Scan for the cell matching the given text and deliver its (x, y) coordinate at center. 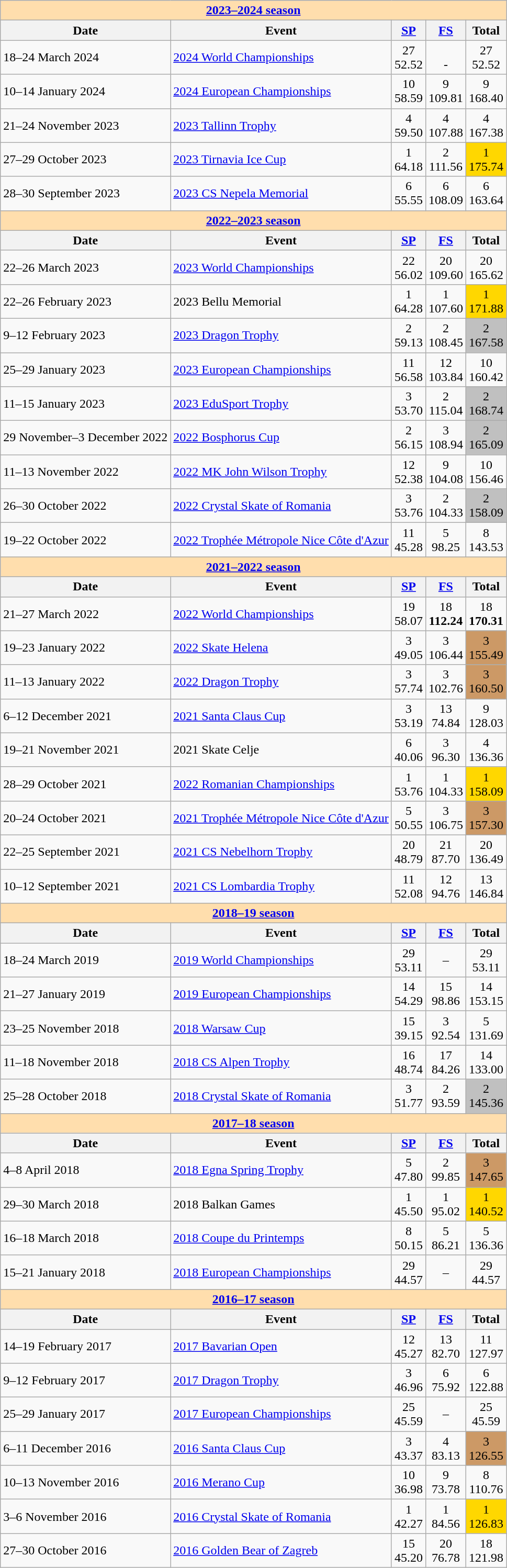
2023 Dragon Trophy (281, 335)
27–29 October 2023 (86, 159)
1 104.33 (446, 784)
2023 CS Nepela Memorial (281, 194)
2016 Golden Bear of Zagreb (281, 1550)
2018 Warsaw Cup (281, 1028)
11–15 January 2023 (86, 404)
9–12 February 2023 (86, 335)
11 52.08 (408, 886)
12 52.38 (408, 472)
17 84.26 (446, 1062)
10 160.42 (486, 369)
6 108.09 (446, 194)
2022 World Championships (281, 613)
13 82.70 (446, 1346)
2 145.36 (486, 1096)
2021 CS Nebelhorn Trophy (281, 852)
10–13 November 2016 (86, 1482)
6 75.92 (446, 1381)
3 57.74 (408, 681)
4 167.38 (486, 126)
21–27 March 2022 (86, 613)
1 107.60 (446, 301)
2021 CS Lombardia Trophy (281, 886)
2023 EduSport Trophy (281, 404)
5 131.69 (486, 1028)
25–29 January 2017 (86, 1414)
14 153.15 (486, 994)
1 171.88 (486, 301)
14 133.00 (486, 1062)
2018 European Championships (281, 1272)
22–25 September 2021 (86, 852)
2024 World Championships (281, 58)
21–27 January 2019 (86, 994)
2 111.56 (446, 159)
2 93.59 (446, 1096)
9 104.08 (446, 472)
16–18 March 2018 (86, 1238)
2022 MK John Wilson Trophy (281, 472)
2 168.74 (486, 404)
9 168.40 (486, 91)
2016 Santa Claus Cup (281, 1449)
3 53.19 (408, 716)
20 48.79 (408, 852)
3 126.55 (486, 1449)
3 51.77 (408, 1096)
22–26 March 2023 (86, 267)
10 36.98 (408, 1482)
2019 World Championships (281, 960)
19 58.07 (408, 613)
9 73.78 (446, 1482)
3 155.49 (486, 648)
2021 Santa Claus Cup (281, 716)
2022 Romanian Championships (281, 784)
5 50.55 (408, 817)
2 108.45 (446, 335)
23–25 November 2018 (86, 1028)
19–22 October 2022 (86, 540)
22–26 February 2023 (86, 301)
2022 Crystal Skate of Romania (281, 506)
13 146.84 (486, 886)
2017 Dragon Trophy (281, 1381)
15–21 January 2018 (86, 1272)
20 136.49 (486, 852)
2 158.09 (486, 506)
2023 Bellu Memorial (281, 301)
5 136.36 (486, 1238)
- (446, 58)
28–29 October 2021 (86, 784)
29 November–3 December 2022 (86, 438)
9 109.81 (446, 91)
2 167.58 (486, 335)
13 74.84 (446, 716)
22 56.02 (408, 267)
2018–19 season (253, 913)
2017 Bavarian Open (281, 1346)
1 158.09 (486, 784)
29–30 March 2018 (86, 1204)
1 126.83 (486, 1517)
8 110.76 (486, 1482)
15 39.15 (408, 1028)
2023 Tirnavia Ice Cup (281, 159)
11–18 November 2018 (86, 1062)
3 96.30 (446, 749)
2021 Skate Celje (281, 749)
2016 Crystal Skate of Romania (281, 1517)
15 45.20 (408, 1550)
10–12 September 2021 (86, 886)
3 46.96 (408, 1381)
3 49.05 (408, 648)
2018 Balkan Games (281, 1204)
5 98.25 (446, 540)
2023–2024 season (253, 10)
11 56.58 (408, 369)
2 56.15 (408, 438)
20 165.62 (486, 267)
2018 Crystal Skate of Romania (281, 1096)
5 86.21 (446, 1238)
18 170.31 (486, 613)
25–29 January 2023 (86, 369)
2022 Bosphorus Cup (281, 438)
18–24 March 2024 (86, 58)
12 45.27 (408, 1346)
26–30 October 2022 (86, 506)
2023 European Championships (281, 369)
27–30 October 2016 (86, 1550)
6 55.55 (408, 194)
2024 European Championships (281, 91)
2 99.85 (446, 1170)
2018 CS Alpen Trophy (281, 1062)
6 40.06 (408, 749)
8 143.53 (486, 540)
21–24 November 2023 (86, 126)
2022 Skate Helena (281, 648)
2023 World Championships (281, 267)
3 102.76 (446, 681)
10 156.46 (486, 472)
10 58.59 (408, 91)
2021 Trophée Métropole Nice Côte d'Azur (281, 817)
16 48.74 (408, 1062)
2 59.13 (408, 335)
2017 European Championships (281, 1414)
18–24 March 2019 (86, 960)
12 103.84 (446, 369)
3 43.37 (408, 1449)
2021–2022 season (253, 567)
18 112.24 (446, 613)
2023 Tallinn Trophy (281, 126)
3 147.65 (486, 1170)
2016–17 season (253, 1299)
14 54.29 (408, 994)
2 165.09 (486, 438)
3 106.44 (446, 648)
2019 European Championships (281, 994)
4 136.36 (486, 749)
5 47.80 (408, 1170)
1 42.27 (408, 1517)
2 104.33 (446, 506)
4–8 April 2018 (86, 1170)
4 59.50 (408, 126)
20 109.60 (446, 267)
3 53.70 (408, 404)
9 128.03 (486, 716)
6 122.88 (486, 1381)
1 140.52 (486, 1204)
4 107.88 (446, 126)
3 53.76 (408, 506)
1 84.56 (446, 1517)
14–19 February 2017 (86, 1346)
3 160.50 (486, 681)
20–24 October 2021 (86, 817)
11 127.97 (486, 1346)
2018 Coupe du Printemps (281, 1238)
1 95.02 (446, 1204)
2018 Egna Spring Trophy (281, 1170)
11–13 January 2022 (86, 681)
2022 Dragon Trophy (281, 681)
6–11 December 2016 (86, 1449)
2017–18 season (253, 1123)
28–30 September 2023 (86, 194)
15 98.86 (446, 994)
2 115.04 (446, 404)
1 64.18 (408, 159)
6–12 December 2021 (86, 716)
1 64.28 (408, 301)
1 175.74 (486, 159)
19–21 November 2021 (86, 749)
2022–2023 season (253, 220)
19–23 January 2022 (86, 648)
4 83.13 (446, 1449)
20 76.78 (446, 1550)
12 94.76 (446, 886)
21 87.70 (446, 852)
3 106.75 (446, 817)
25–28 October 2018 (86, 1096)
3 157.30 (486, 817)
2022 Trophée Métropole Nice Côte d'Azur (281, 540)
10–14 January 2024 (86, 91)
11 45.28 (408, 540)
3–6 November 2016 (86, 1517)
9–12 February 2017 (86, 1381)
1 53.76 (408, 784)
3 92.54 (446, 1028)
1 45.50 (408, 1204)
11–13 November 2022 (86, 472)
18 121.98 (486, 1550)
6 163.64 (486, 194)
3 108.94 (446, 438)
8 50.15 (408, 1238)
2016 Merano Cup (281, 1482)
